Provide the [x, y] coordinate of the cell's center where the given text is located.  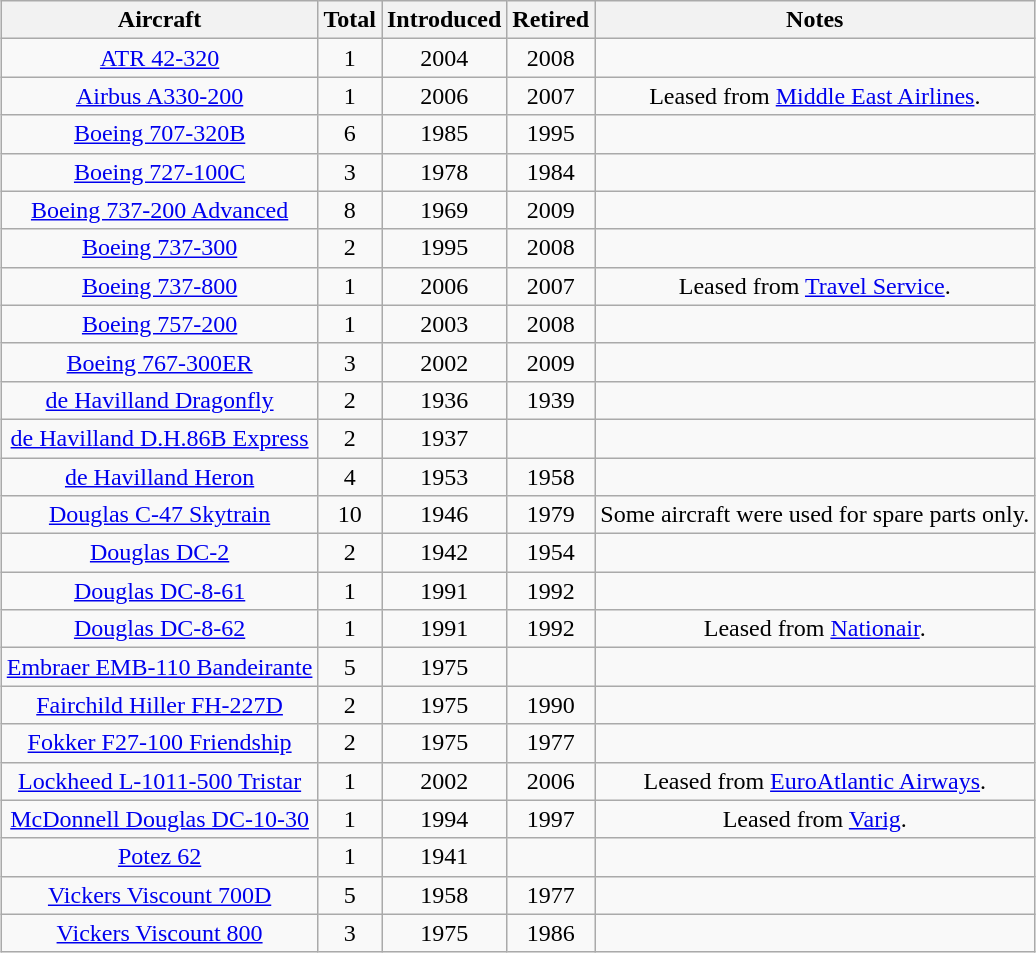
Leased from EuroAtlantic Airways. [815, 781]
1953 [444, 477]
2003 [444, 324]
Embraer EMB-110 Bandeirante [160, 667]
Leased from Middle East Airlines. [815, 96]
Some aircraft were used for spare parts only. [815, 515]
de Havilland D.H.86B Express [160, 438]
1954 [551, 553]
Leased from Varig. [815, 819]
Vickers Viscount 700D [160, 895]
Lockheed L-1011-500 Tristar [160, 781]
1986 [551, 933]
de Havilland Heron [160, 477]
1969 [444, 210]
2004 [444, 58]
6 [350, 134]
Boeing 737-200 Advanced [160, 210]
4 [350, 477]
Introduced [444, 20]
10 [350, 515]
Boeing 737-300 [160, 248]
1936 [444, 400]
ATR 42-320 [160, 58]
McDonnell Douglas DC-10-30 [160, 819]
Total [350, 20]
1994 [444, 819]
1978 [444, 172]
Boeing 707-320B [160, 134]
1990 [551, 705]
Douglas DC-8-61 [160, 591]
1941 [444, 857]
1985 [444, 134]
de Havilland Dragonfly [160, 400]
Potez 62 [160, 857]
Fairchild Hiller FH-227D [160, 705]
1984 [551, 172]
Notes [815, 20]
1937 [444, 438]
Boeing 727-100C [160, 172]
Boeing 767-300ER [160, 362]
1946 [444, 515]
Douglas DC-8-62 [160, 629]
Boeing 757-200 [160, 324]
Douglas C-47 Skytrain [160, 515]
Leased from Travel Service. [815, 286]
Fokker F27-100 Friendship [160, 743]
Airbus A330-200 [160, 96]
Boeing 737-800 [160, 286]
Retired [551, 20]
Vickers Viscount 800 [160, 933]
1997 [551, 819]
8 [350, 210]
Leased from Nationair. [815, 629]
1939 [551, 400]
1942 [444, 553]
Aircraft [160, 20]
1979 [551, 515]
Douglas DC-2 [160, 553]
